Identify which cell holds the provided text, then report its [x, y] central coordinate. 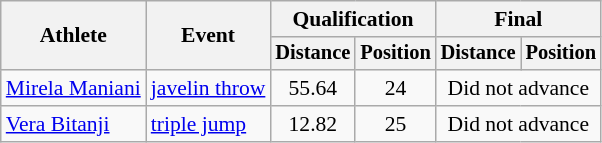
12.82 [312, 124]
Event [208, 36]
Vera Bitanji [74, 124]
Final [518, 19]
Mirela Maniani [74, 88]
24 [395, 88]
Athlete [74, 36]
55.64 [312, 88]
javelin throw [208, 88]
Qualification [352, 19]
25 [395, 124]
triple jump [208, 124]
